Return the (X, Y) coordinate for the center point of the cell that contains the specified text.  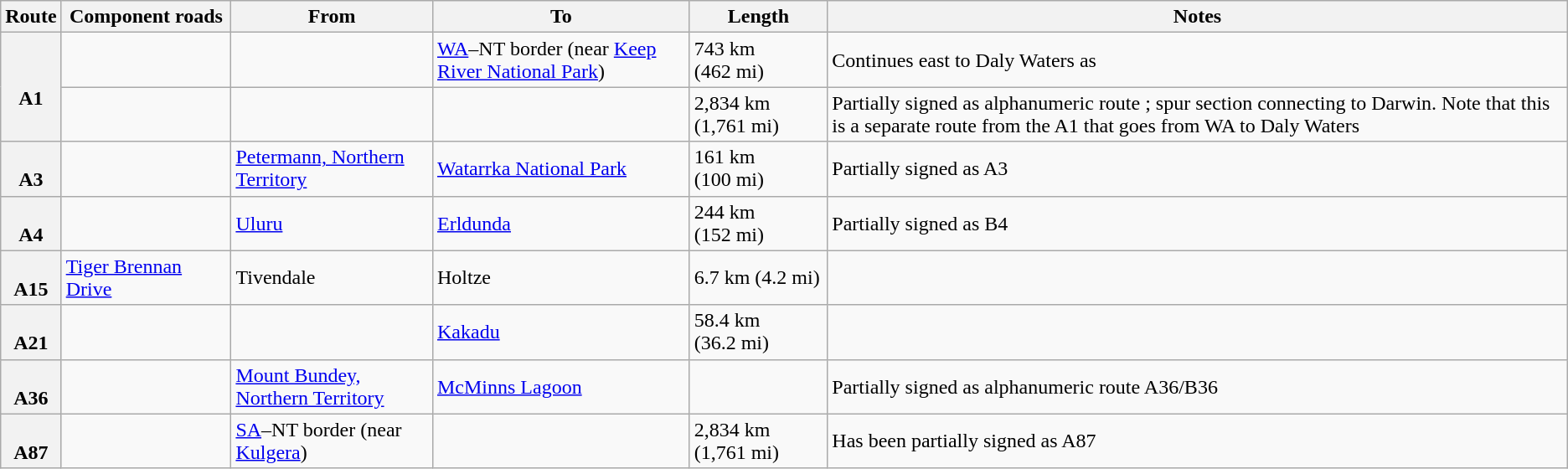
161 km (100 mi) (759, 169)
Length (759, 17)
Continues east to Daly Waters as (1198, 60)
244 km (152 mi) (759, 223)
Erldunda (561, 223)
Route (31, 17)
A87 (31, 441)
Has been partially signed as A87 (1198, 441)
Notes (1198, 17)
To (561, 17)
Watarrka National Park (561, 169)
A15 (31, 278)
Uluru (332, 223)
Tivendale (332, 278)
Kakadu (561, 332)
WA–NT border (near Keep River National Park) (561, 60)
Partially signed as A3 (1198, 169)
Holtze (561, 278)
Partially signed as alphanumeric route A36/B36 (1198, 387)
6.7 km (4.2 mi) (759, 278)
743 km (462 mi) (759, 60)
Petermann, Northern Territory (332, 169)
58.4 km (36.2 mi) (759, 332)
Tiger Brennan Drive (146, 278)
Partially signed as B4 (1198, 223)
A21 (31, 332)
A3 (31, 169)
From (332, 17)
A1 (31, 87)
A36 (31, 387)
Mount Bundey, Northern Territory (332, 387)
McMinns Lagoon (561, 387)
A4 (31, 223)
Component roads (146, 17)
SA–NT border (near Kulgera) (332, 441)
